Search for the cell housing the specified text and yield its (X, Y) center coordinate. 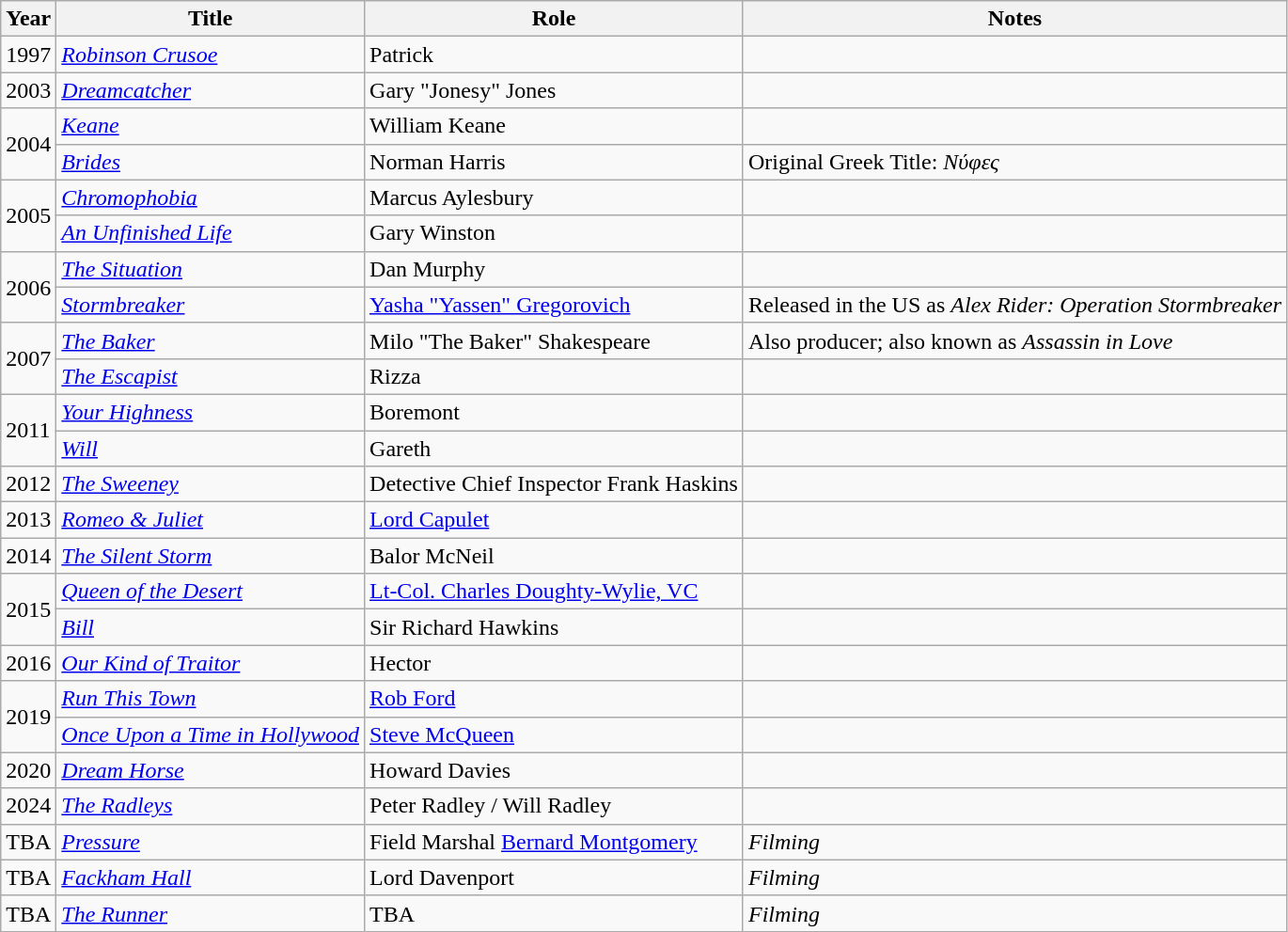
Hector (555, 663)
Your Highness (211, 412)
Chromophobia (211, 197)
2011 (28, 430)
The Radleys (211, 806)
Romeo & Juliet (211, 520)
Fackham Hall (211, 877)
An Unfinished Life (211, 233)
Queen of the Desert (211, 592)
Year (28, 19)
Lt-Col. Charles Doughty-Wylie, VC (555, 592)
2015 (28, 609)
Once Upon a Time in Hollywood (211, 735)
Balor McNeil (555, 556)
Patrick (555, 55)
Our Kind of Traitor (211, 663)
Lord Capulet (555, 520)
Role (555, 19)
2020 (28, 770)
Released in the US as Alex Rider: Operation Stormbreaker (1014, 305)
The Baker (211, 340)
The Escapist (211, 376)
Dan Murphy (555, 269)
2013 (28, 520)
2014 (28, 556)
Norman Harris (555, 162)
The Runner (211, 913)
Notes (1014, 19)
Gary "Jonesy" Jones (555, 90)
Brides (211, 162)
Sir Richard Hawkins (555, 627)
Boremont (555, 412)
Rob Ford (555, 699)
Will (211, 449)
Marcus Aylesbury (555, 197)
The Situation (211, 269)
Also producer; also known as Assassin in Love (1014, 340)
Pressure (211, 842)
Milo "The Baker" Shakespeare (555, 340)
Dream Horse (211, 770)
William Keane (555, 126)
2024 (28, 806)
Field Marshal Bernard Montgomery (555, 842)
Yasha "Yassen" Gregorovich (555, 305)
The Silent Storm (211, 556)
1997 (28, 55)
Dreamcatcher (211, 90)
2006 (28, 287)
Keane (211, 126)
Robinson Crusoe (211, 55)
Steve McQueen (555, 735)
The Sweeney (211, 484)
Gary Winston (555, 233)
2005 (28, 215)
Howard Davies (555, 770)
Original Greek Title: Νύφες (1014, 162)
2007 (28, 358)
Peter Radley / Will Radley (555, 806)
Detective Chief Inspector Frank Haskins (555, 484)
Lord Davenport (555, 877)
Rizza (555, 376)
2016 (28, 663)
2012 (28, 484)
2004 (28, 144)
2003 (28, 90)
Bill (211, 627)
Run This Town (211, 699)
Stormbreaker (211, 305)
Title (211, 19)
2019 (28, 717)
Gareth (555, 449)
